Pinpoint the cell where the given text exists, returning its (x, y) midpoint coordinate. 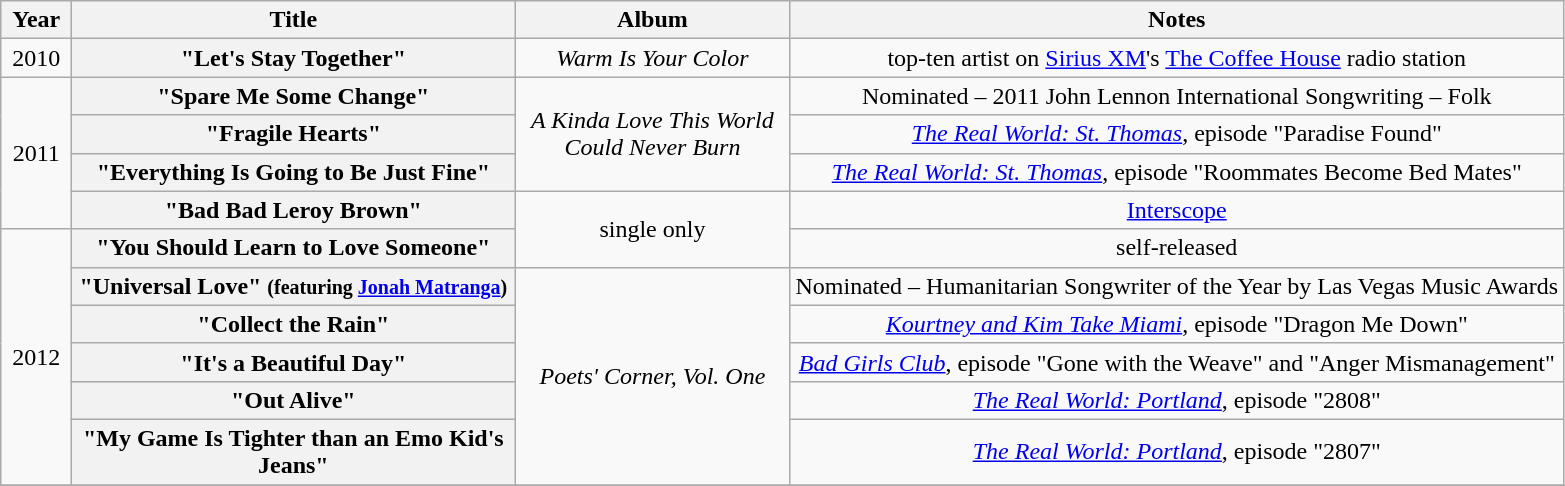
The Real World: St. Thomas, episode "Roommates Become Bed Mates" (1177, 172)
The Real World: Portland, episode "2807" (1177, 452)
2012 (36, 356)
Year (36, 20)
"Fragile Hearts" (294, 134)
Title (294, 20)
The Real World: St. Thomas, episode "Paradise Found" (1177, 134)
single only (652, 229)
Nominated – Humanitarian Songwriter of the Year by Las Vegas Music Awards (1177, 286)
Kourtney and Kim Take Miami, episode "Dragon Me Down" (1177, 324)
Interscope (1177, 210)
self-released (1177, 248)
Album (652, 20)
"Universal Love" (featuring Jonah Matranga) (294, 286)
2011 (36, 153)
"You Should Learn to Love Someone" (294, 248)
Bad Girls Club, episode "Gone with the Weave" and "Anger Mismanagement" (1177, 362)
"Collect the Rain" (294, 324)
Warm Is Your Color (652, 58)
A Kinda Love This World Could Never Burn (652, 134)
"Spare Me Some Change" (294, 96)
"My Game Is Tighter than an Emo Kid's Jeans" (294, 452)
Nominated – 2011 John Lennon International Songwriting – Folk (1177, 96)
top-ten artist on Sirius XM's The Coffee House radio station (1177, 58)
"It's a Beautiful Day" (294, 362)
Notes (1177, 20)
"Out Alive" (294, 400)
"Everything Is Going to Be Just Fine" (294, 172)
"Bad Bad Leroy Brown" (294, 210)
2010 (36, 58)
"Let's Stay Together" (294, 58)
The Real World: Portland, episode "2808" (1177, 400)
Poets' Corner, Vol. One (652, 376)
